Determine the (x, y) coordinate at the center of the cell enclosing the given text.  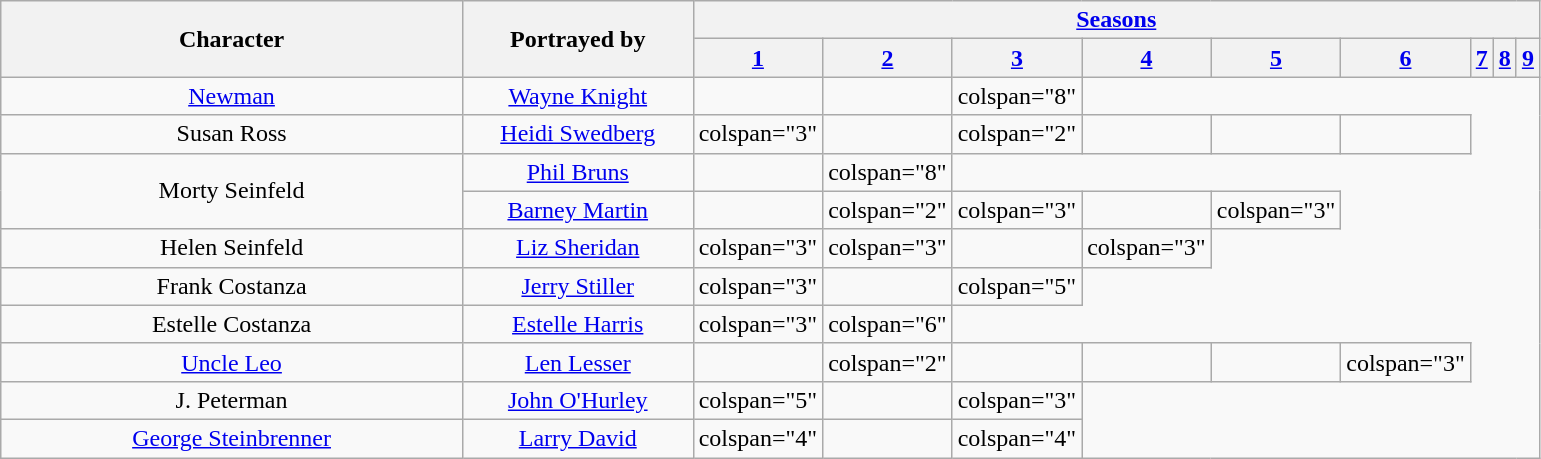
Heidi Swedberg (578, 134)
Larry David (578, 438)
Character (232, 39)
3 (1017, 58)
1 (758, 58)
5 (1276, 58)
Liz Sheridan (578, 248)
9 (1528, 58)
Portrayed by (578, 39)
2 (888, 58)
John O'Hurley (578, 400)
George Steinbrenner (232, 438)
Jerry Stiller (578, 286)
Helen Seinfeld (232, 248)
7 (1482, 58)
Wayne Knight (578, 96)
Susan Ross (232, 134)
Phil Bruns (578, 172)
4 (1147, 58)
J. Peterman (232, 400)
colspan="6" (888, 324)
6 (1406, 58)
Uncle Leo (232, 362)
8 (1504, 58)
Morty Seinfeld (232, 191)
Frank Costanza (232, 286)
Estelle Harris (578, 324)
Estelle Costanza (232, 324)
Seasons (1116, 20)
Len Lesser (578, 362)
Newman (232, 96)
Barney Martin (578, 210)
